Search for the cell housing the specified text and yield its [x, y] center coordinate. 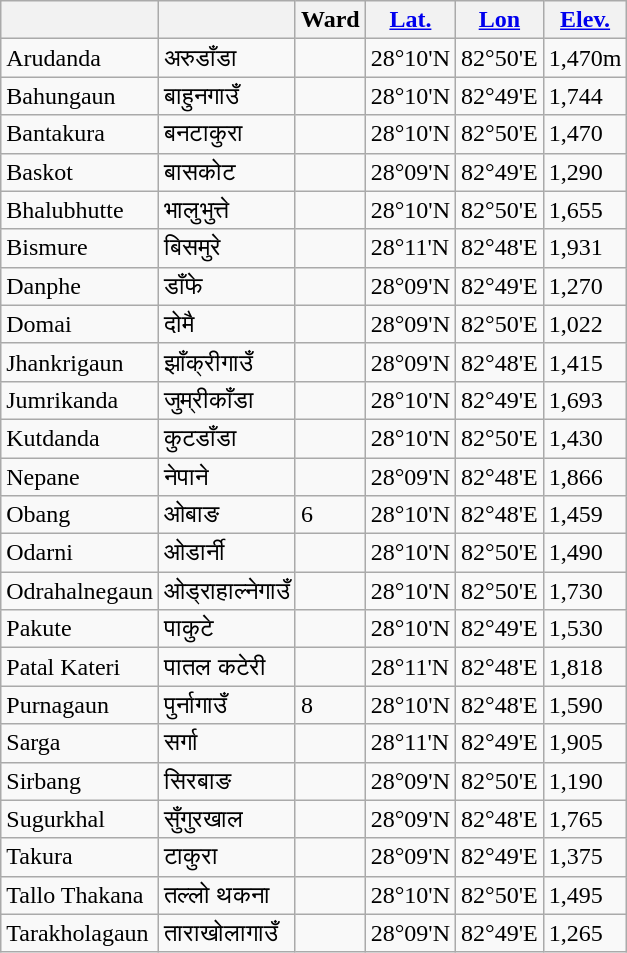
बासकोट [226, 172]
Jumrikanda [80, 400]
जुम्रीकाँडा [226, 400]
सर्गा [226, 743]
Bahungaun [80, 96]
भालुभुत्ते [226, 210]
कुटडाँडा [226, 438]
Pakute [80, 629]
1,290 [585, 172]
पाकुटे [226, 629]
Tarakholagaun [80, 933]
डाँफे [226, 286]
1,022 [585, 324]
Baskot [80, 172]
1,693 [585, 400]
Takura [80, 857]
Tallo Thakana [80, 895]
1,270 [585, 286]
पुर्नागाउँ [226, 705]
Odarni [80, 553]
Lat. [410, 20]
8 [330, 705]
Danphe [80, 286]
Odrahalnegaun [80, 591]
बाहुनगाउँ [226, 96]
Arudanda [80, 58]
1,470 [585, 134]
1,866 [585, 477]
Sugurkhal [80, 819]
1,459 [585, 515]
Bantakura [80, 134]
ओबाङ [226, 515]
Lon [500, 20]
Nepane [80, 477]
1,265 [585, 933]
सिरबाङ [226, 781]
1,190 [585, 781]
1,590 [585, 705]
बिसमुरे [226, 248]
Bismure [80, 248]
6 [330, 515]
1,818 [585, 667]
अरुडाँडा [226, 58]
1,730 [585, 591]
Bhalubhutte [80, 210]
Patal Kateri [80, 667]
Sarga [80, 743]
Kutdanda [80, 438]
Purnagaun [80, 705]
बनटाकुरा [226, 134]
टाकुरा [226, 857]
ओड्राहाल्नेगाउँ [226, 591]
Domai [80, 324]
1,765 [585, 819]
Sirbang [80, 781]
1,905 [585, 743]
Elev. [585, 20]
1,530 [585, 629]
1,744 [585, 96]
सुँगुरखाल [226, 819]
दोमै [226, 324]
1,375 [585, 857]
1,931 [585, 248]
Obang [80, 515]
ताराखोलागाउँ [226, 933]
तल्लो थकना [226, 895]
पातल कटेरी [226, 667]
Ward [330, 20]
ओडार्नी [226, 553]
1,470m [585, 58]
झाँक्रीगाउँ [226, 362]
Jhankrigaun [80, 362]
नेपाने [226, 477]
1,415 [585, 362]
1,655 [585, 210]
1,430 [585, 438]
1,495 [585, 895]
1,490 [585, 553]
